From the cell containing the given text, extract its center point as [X, Y] coordinate. 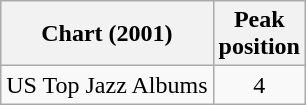
Peakposition [259, 34]
4 [259, 85]
US Top Jazz Albums [107, 85]
Chart (2001) [107, 34]
